Return [x, y] of the center of cell containing provided text 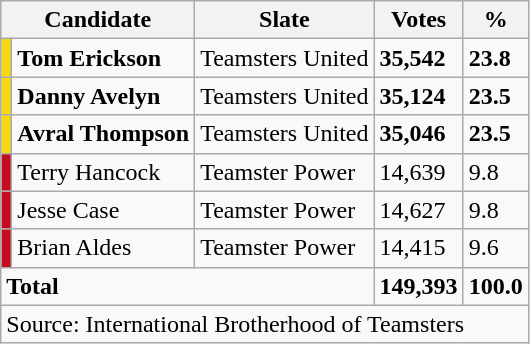
14,415 [418, 248]
Tom Erickson [104, 58]
Votes [418, 20]
Candidate [98, 20]
Terry Hancock [104, 172]
23.8 [496, 58]
35,124 [418, 96]
% [496, 20]
35,046 [418, 134]
149,393 [418, 286]
Danny Avelyn [104, 96]
Brian Aldes [104, 248]
Slate [284, 20]
14,639 [418, 172]
Total [188, 286]
9.6 [496, 248]
35,542 [418, 58]
Source: International Brotherhood of Teamsters [264, 324]
Jesse Case [104, 210]
Avral Thompson [104, 134]
14,627 [418, 210]
100.0 [496, 286]
